Determine the [x, y] coordinate at the center of the cell enclosing the given text.  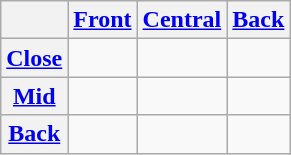
Mid [34, 96]
Central [182, 20]
Close [34, 58]
Front [102, 20]
